Capture the cell that displays the provided text and extract its (x, y) central coordinate. 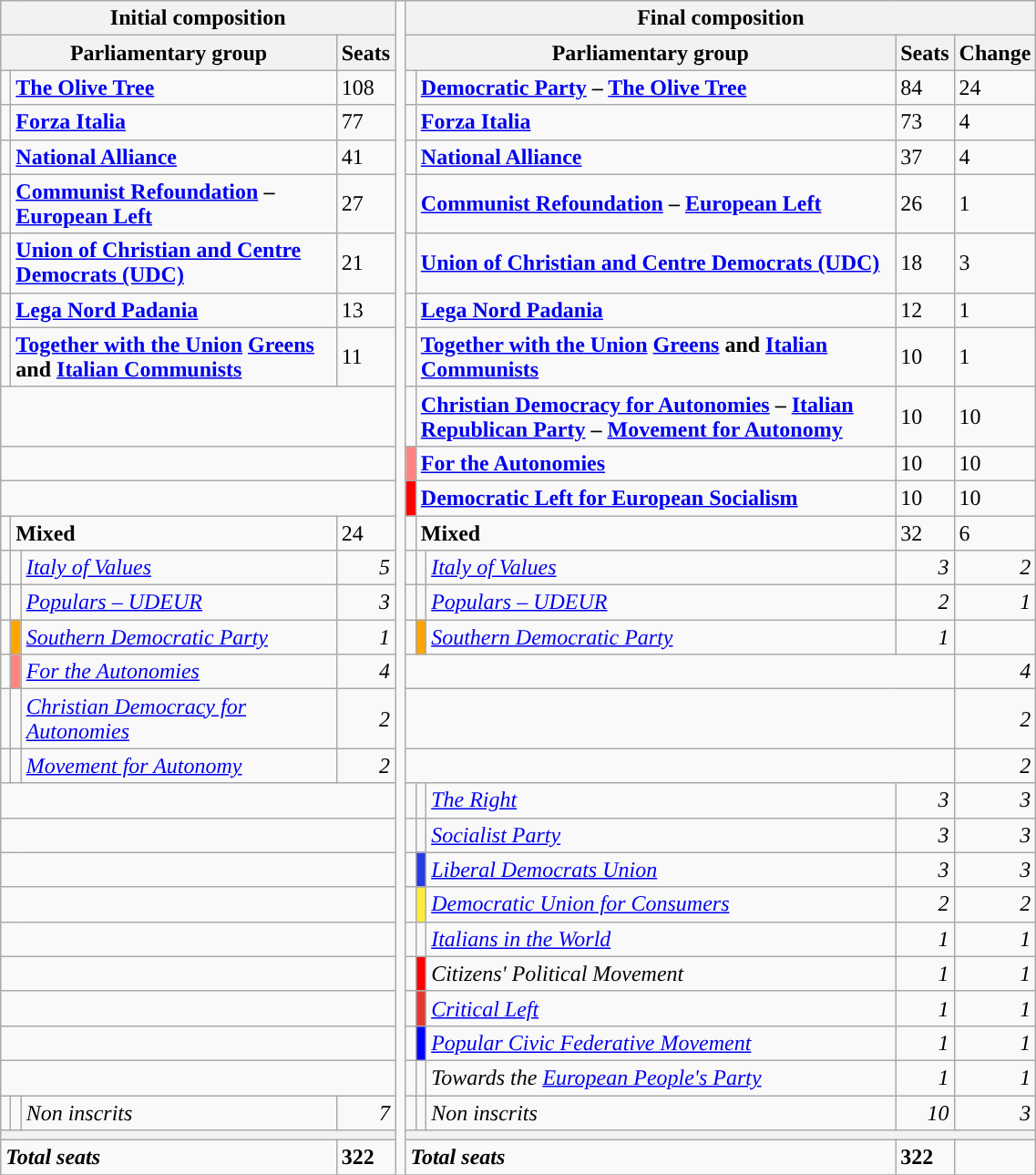
Initial composition (199, 18)
26 (925, 204)
Citizens' Political Movement (662, 974)
Critical Left (662, 1008)
Towards the European People's Party (662, 1077)
Final composition (721, 18)
73 (925, 122)
Democratic Left for European Socialism (655, 498)
Christian Democracy for Autonomies (179, 718)
21 (365, 263)
Christian Democracy for Autonomies – Italian Republican Party – Movement for Autonomy (655, 416)
13 (365, 310)
37 (925, 157)
The Right (662, 800)
Democratic Union for Consumers (662, 904)
Popular Civic Federative Movement (662, 1043)
7 (365, 1113)
Change (995, 53)
Socialist Party (662, 835)
12 (925, 310)
84 (925, 88)
77 (365, 122)
41 (365, 157)
The Olive Tree (173, 88)
Democratic Party – The Olive Tree (655, 88)
Movement for Autonomy (179, 766)
Italians in the World (662, 939)
Liberal Democrats Union (662, 870)
5 (365, 568)
6 (995, 533)
18 (925, 263)
108 (365, 88)
32 (925, 533)
11 (365, 357)
27 (365, 204)
